Search for the cell housing the specified text and yield its (X, Y) center coordinate. 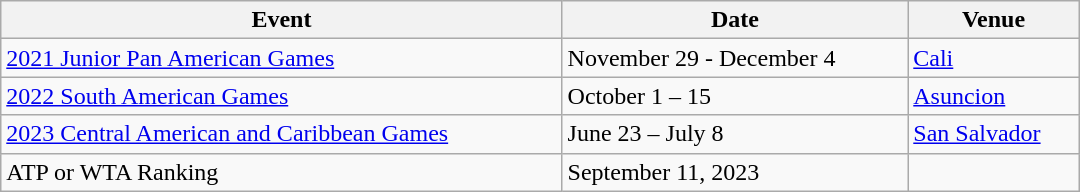
Date (735, 20)
2022 South American Games (282, 96)
2023 Central American and Caribbean Games (282, 134)
San Salvador (994, 134)
2021 Junior Pan American Games (282, 58)
ATP or WTA Ranking (282, 172)
Cali (994, 58)
Venue (994, 20)
Asuncion (994, 96)
November 29 - December 4 (735, 58)
June 23 – July 8 (735, 134)
Event (282, 20)
September 11, 2023 (735, 172)
October 1 – 15 (735, 96)
